Output the [X, Y] coordinate of the center of the cell containing the given text.  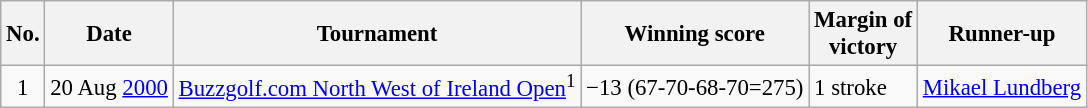
1 stroke [864, 87]
20 Aug 2000 [109, 87]
−13 (67-70-68-70=275) [695, 87]
No. [23, 34]
Date [109, 34]
Mikael Lundberg [1002, 87]
Tournament [377, 34]
Runner-up [1002, 34]
Winning score [695, 34]
1 [23, 87]
Buzzgolf.com North West of Ireland Open1 [377, 87]
Margin ofvictory [864, 34]
